Capture the cell that displays the provided text and extract its [x, y] central coordinate. 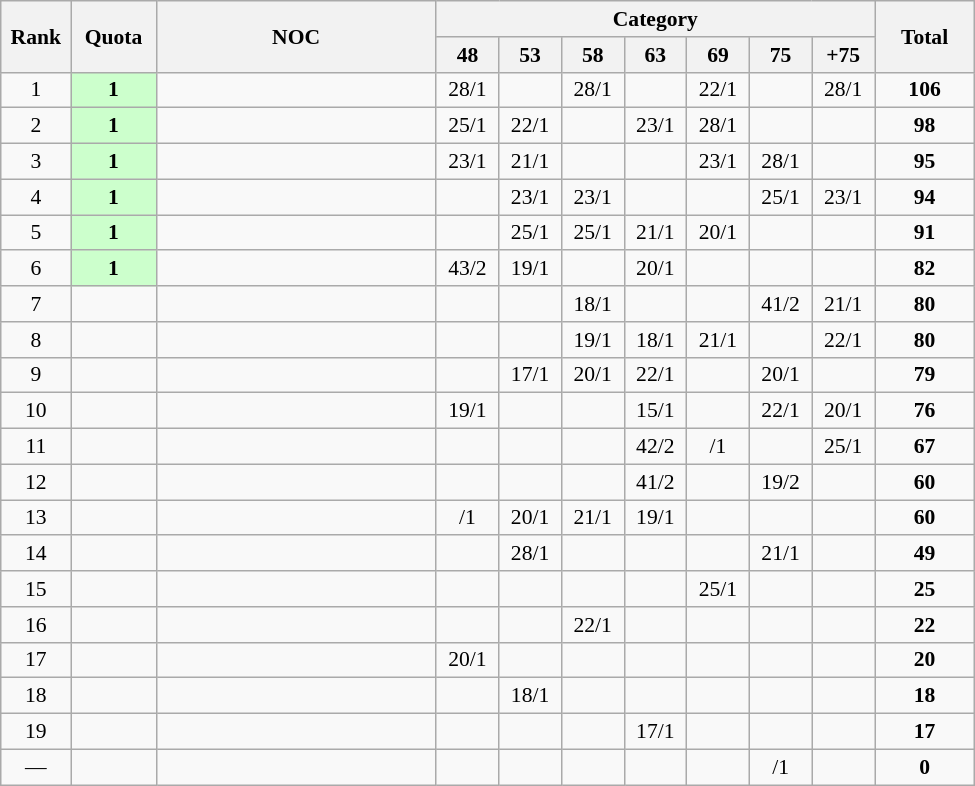
3 [36, 162]
+75 [844, 55]
5 [36, 233]
15/1 [656, 411]
75 [780, 55]
94 [924, 197]
48 [468, 55]
14 [36, 554]
16 [36, 625]
43/2 [468, 269]
7 [36, 304]
67 [924, 447]
20 [924, 660]
10 [36, 411]
2 [36, 126]
8 [36, 340]
11 [36, 447]
58 [592, 55]
82 [924, 269]
— [36, 767]
25 [924, 589]
95 [924, 162]
4 [36, 197]
6 [36, 269]
Quota [114, 36]
63 [656, 55]
76 [924, 411]
106 [924, 90]
98 [924, 126]
0 [924, 767]
19 [36, 732]
69 [718, 55]
42/2 [656, 447]
Category [655, 19]
9 [36, 375]
53 [530, 55]
13 [36, 518]
NOC [296, 36]
19/2 [780, 482]
12 [36, 482]
79 [924, 375]
Rank [36, 36]
22 [924, 625]
91 [924, 233]
49 [924, 554]
15 [36, 589]
Total [924, 36]
